Identify which cell holds the provided text, then report its (X, Y) central coordinate. 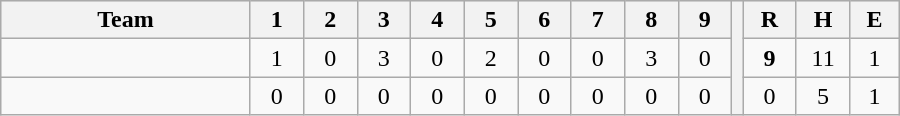
4 (438, 20)
6 (545, 20)
7 (598, 20)
8 (652, 20)
R (770, 20)
H (823, 20)
E (874, 20)
11 (823, 58)
Team (126, 20)
